Extract the [X, Y] coordinate from the center of the cell holding the provided text.  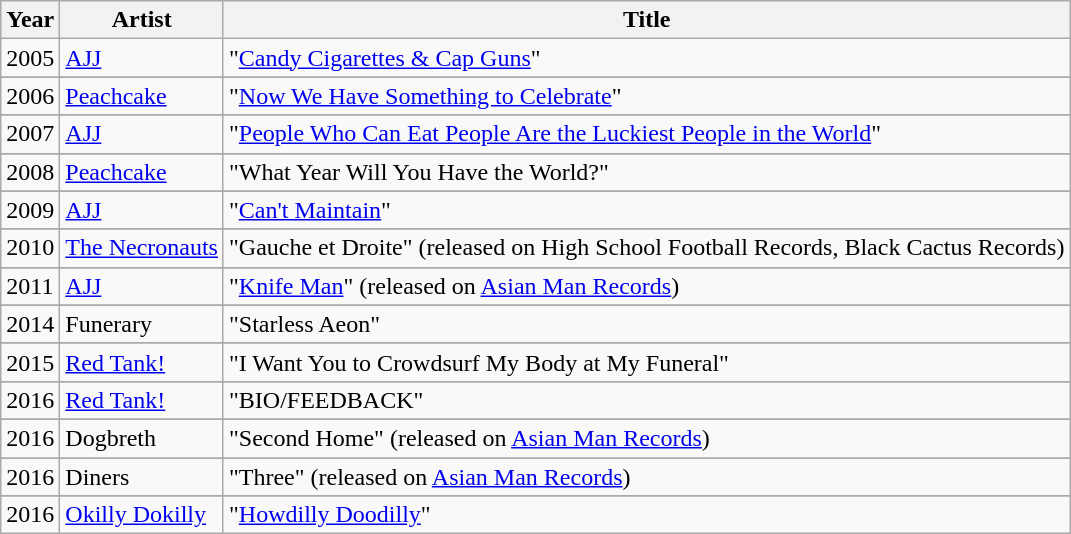
"BIO/FEEDBACK" [646, 400]
"Gauche et Droite" (released on High School Football Records, Black Cactus Records) [646, 248]
Title [646, 20]
Diners [142, 477]
2008 [30, 172]
"Three" (released on Asian Man Records) [646, 477]
Artist [142, 20]
Funerary [142, 324]
Okilly Dokilly [142, 515]
"Now We Have Something to Celebrate" [646, 96]
2014 [30, 324]
2011 [30, 286]
"Second Home" (released on Asian Man Records) [646, 438]
2015 [30, 362]
2009 [30, 210]
"Can't Maintain" [646, 210]
"People Who Can Eat People Are the Luckiest People in the World" [646, 134]
"Howdilly Doodilly" [646, 515]
"What Year Will You Have the World?" [646, 172]
2010 [30, 248]
2006 [30, 96]
Dogbreth [142, 438]
"Candy Cigarettes & Cap Guns" [646, 58]
"Knife Man" (released on Asian Man Records) [646, 286]
2007 [30, 134]
Year [30, 20]
"Starless Aeon" [646, 324]
2005 [30, 58]
"I Want You to Crowdsurf My Body at My Funeral" [646, 362]
The Necronauts [142, 248]
